Extract the (x, y) coordinate from the center of the cell holding the provided text.  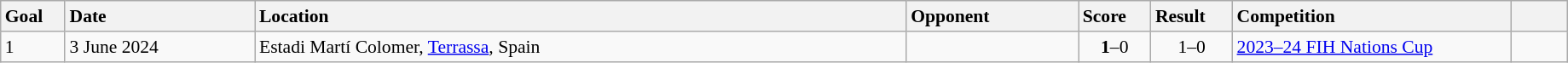
Score (1115, 16)
Result (1192, 16)
3 June 2024 (159, 47)
Competition (1373, 16)
1 (33, 47)
Opponent (992, 16)
Location (581, 16)
Goal (33, 16)
Date (159, 16)
2023–24 FIH Nations Cup (1373, 47)
Estadi Martí Colomer, Terrassa, Spain (581, 47)
